Identify which cell holds the provided text, then report its [X, Y] central coordinate. 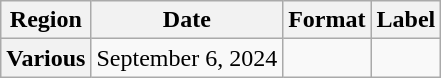
September 6, 2024 [187, 58]
Date [187, 20]
Region [46, 20]
Various [46, 58]
Label [406, 20]
Format [327, 20]
